Identify which cell holds the provided text, then report its (x, y) central coordinate. 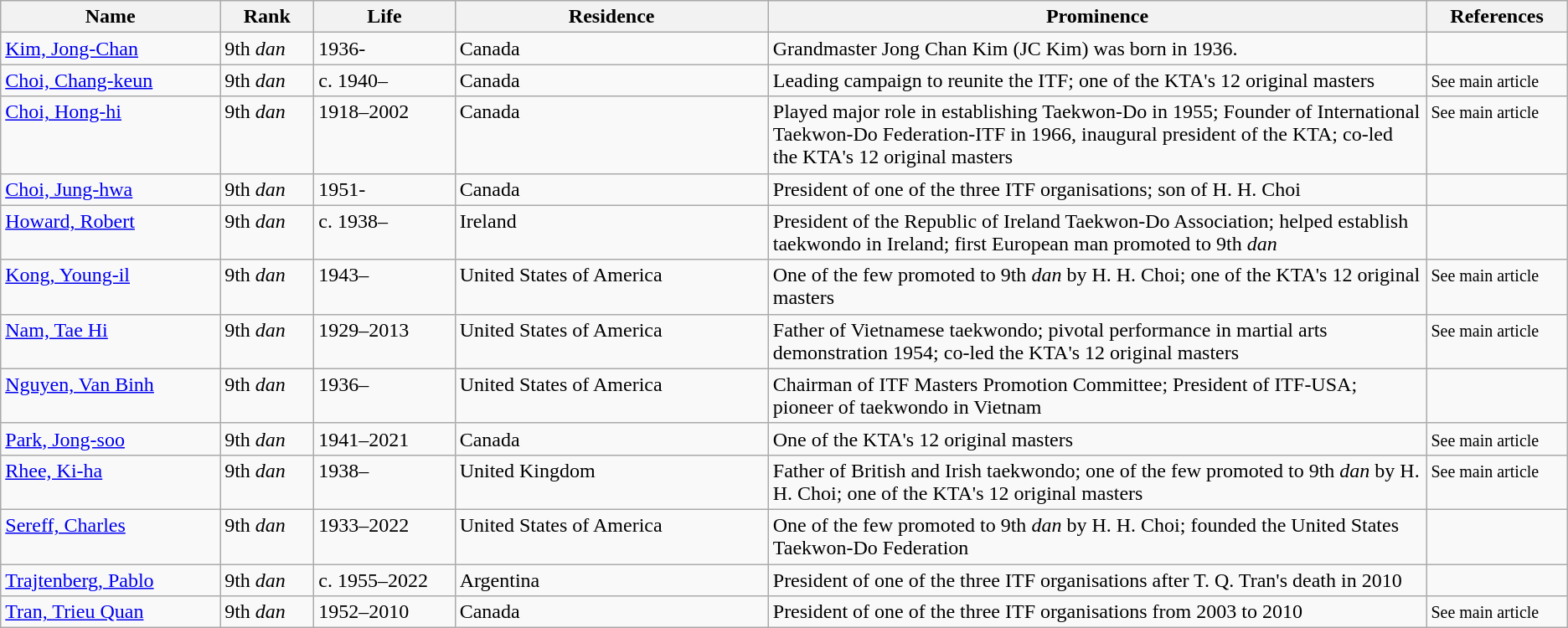
Rhee, Ki-ha (111, 482)
Kim, Jong-Chan (111, 49)
Father of British and Irish taekwondo; one of the few promoted to 9th dan by H. H. Choi; one of the KTA's 12 original masters (1097, 482)
1938– (384, 482)
Howard, Robert (111, 233)
Name (111, 17)
Park, Jong-soo (111, 439)
1943– (384, 286)
Tran, Trieu Quan (111, 612)
President of one of the three ITF organisations from 2003 to 2010 (1097, 612)
Residence (611, 17)
Argentina (611, 580)
Choi, Jung-hwa (111, 189)
1951- (384, 189)
Sereff, Charles (111, 536)
Nam, Tae Hi (111, 342)
Chairman of ITF Masters Promotion Committee; President of ITF-USA; pioneer of taekwondo in Vietnam (1097, 395)
Grandmaster Jong Chan Kim (JC Kim) was born in 1936. (1097, 49)
1933–2022 (384, 536)
1952–2010 (384, 612)
Ireland (611, 233)
Life (384, 17)
Kong, Young-il (111, 286)
c. 1938– (384, 233)
Father of Vietnamese taekwondo; pivotal performance in martial arts demonstration 1954; co-led the KTA's 12 original masters (1097, 342)
1936- (384, 49)
United Kingdom (611, 482)
c. 1955–2022 (384, 580)
President of one of the three ITF organisations; son of H. H. Choi (1097, 189)
Prominence (1097, 17)
1936– (384, 395)
Trajtenberg, Pablo (111, 580)
President of the Republic of Ireland Taekwon-Do Association; helped establish taekwondo in Ireland; first European man promoted to 9th dan (1097, 233)
President of one of the three ITF organisations after T. Q. Tran's death in 2010 (1097, 580)
Choi, Hong-hi (111, 135)
Choi, Chang-keun (111, 80)
One of the few promoted to 9th dan by H. H. Choi; one of the KTA's 12 original masters (1097, 286)
c. 1940– (384, 80)
1918–2002 (384, 135)
Rank (267, 17)
1941–2021 (384, 439)
Nguyen, Van Binh (111, 395)
1929–2013 (384, 342)
One of the few promoted to 9th dan by H. H. Choi; founded the United States Taekwon-Do Federation (1097, 536)
References (1497, 17)
Leading campaign to reunite the ITF; one of the KTA's 12 original masters (1097, 80)
One of the KTA's 12 original masters (1097, 439)
